Search for the cell housing the specified text and yield its [x, y] center coordinate. 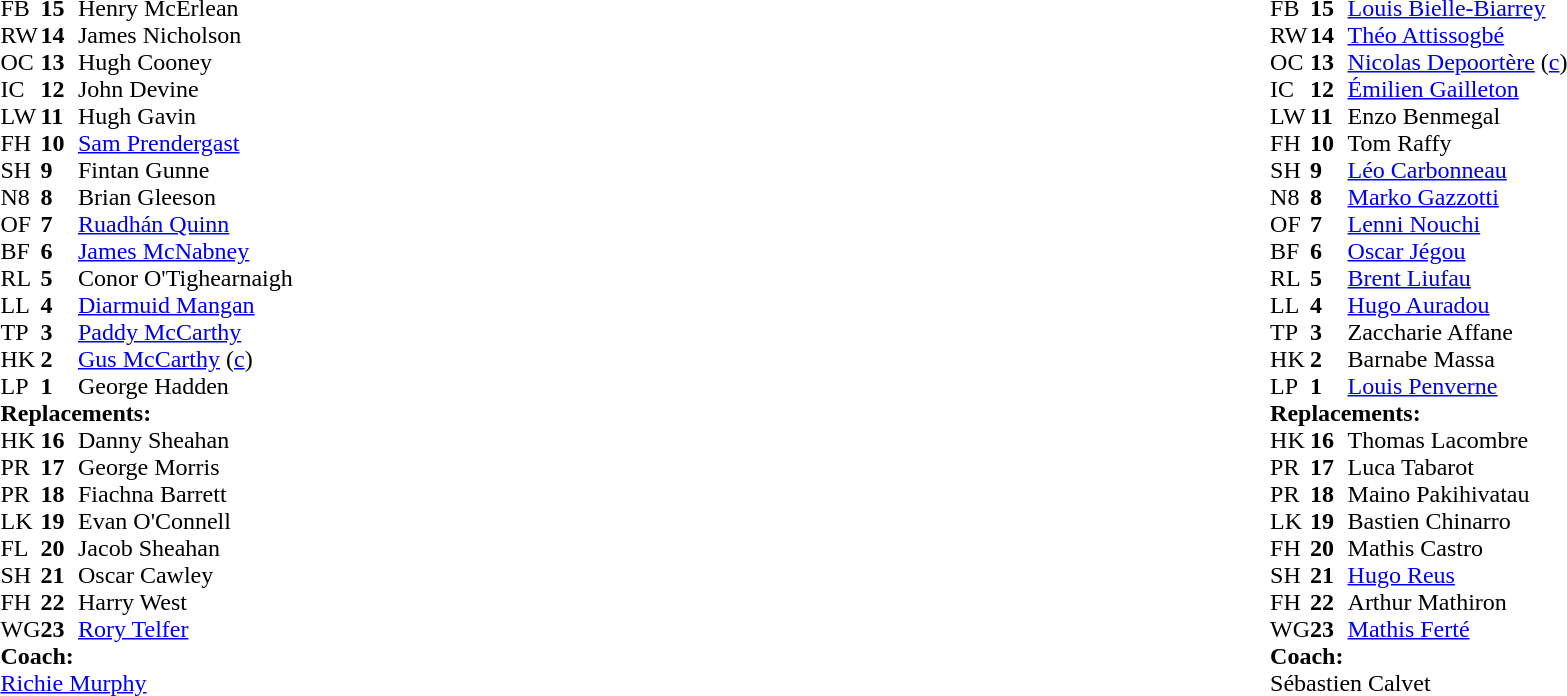
Brian Gleeson [186, 198]
Jacob Sheahan [186, 548]
Danny Sheahan [186, 440]
Evan O'Connell [186, 522]
Sam Prendergast [186, 144]
Hugh Gavin [186, 116]
Fiachna Barrett [186, 494]
George Hadden [186, 386]
FL [20, 548]
George Morris [186, 468]
Oscar Cawley [186, 576]
Rory Telfer [186, 630]
Diarmuid Mangan [186, 306]
John Devine [186, 90]
Conor O'Tighearnaigh [186, 278]
Paddy McCarthy [186, 332]
Gus McCarthy (c) [186, 360]
James Nicholson [186, 36]
Fintan Gunne [186, 170]
Ruadhán Quinn [186, 224]
James McNabney [186, 252]
Harry West [186, 602]
Hugh Cooney [186, 62]
